Extract the [X, Y] coordinate from the center of the cell holding the provided text.  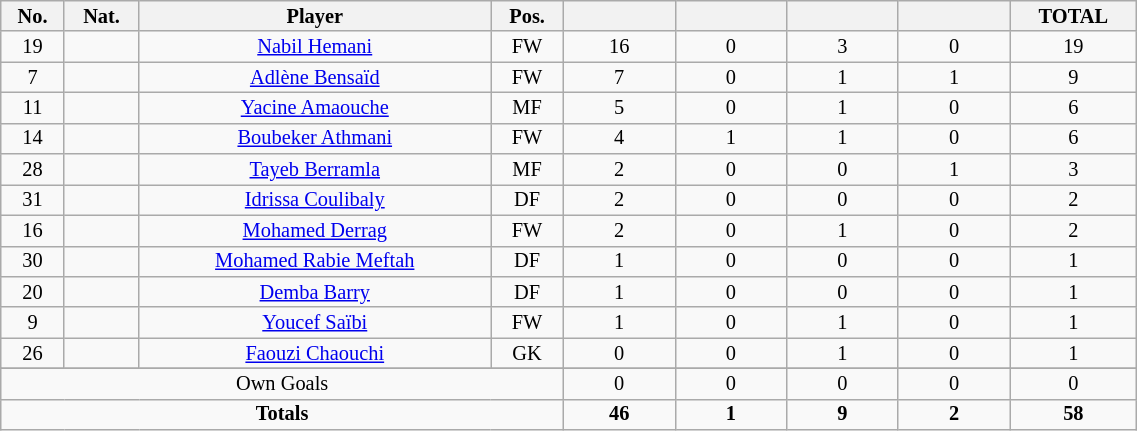
46 [619, 414]
Totals [282, 414]
TOTAL [1074, 16]
Yacine Amaouche [315, 108]
26 [33, 354]
GK [528, 354]
Boubeker Athmani [315, 138]
5 [619, 108]
30 [33, 262]
Mohamed Derrag [315, 230]
31 [33, 200]
Faouzi Chaouchi [315, 354]
14 [33, 138]
58 [1074, 414]
No. [33, 16]
28 [33, 170]
Youcef Saïbi [315, 322]
Player [315, 16]
Idrissa Coulibaly [315, 200]
Nabil Hemani [315, 46]
4 [619, 138]
20 [33, 292]
11 [33, 108]
Tayeb Berramla [315, 170]
Own Goals [282, 384]
Pos. [528, 16]
Nat. [101, 16]
Demba Barry [315, 292]
Mohamed Rabie Meftah [315, 262]
Adlène Bensaïd [315, 78]
